Return [X, Y] of the center of cell containing provided text 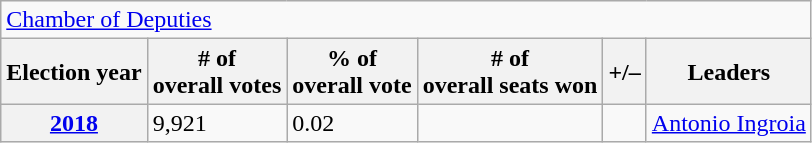
Chamber of Deputies [406, 20]
# ofoverall votes [217, 72]
2018 [74, 123]
Antonio Ingroia [728, 123]
0.02 [352, 123]
% ofoverall vote [352, 72]
+/– [624, 72]
Election year [74, 72]
Leaders [728, 72]
9,921 [217, 123]
# ofoverall seats won [510, 72]
